Provide the (x, y) coordinate of the cell's center where the given text is located.  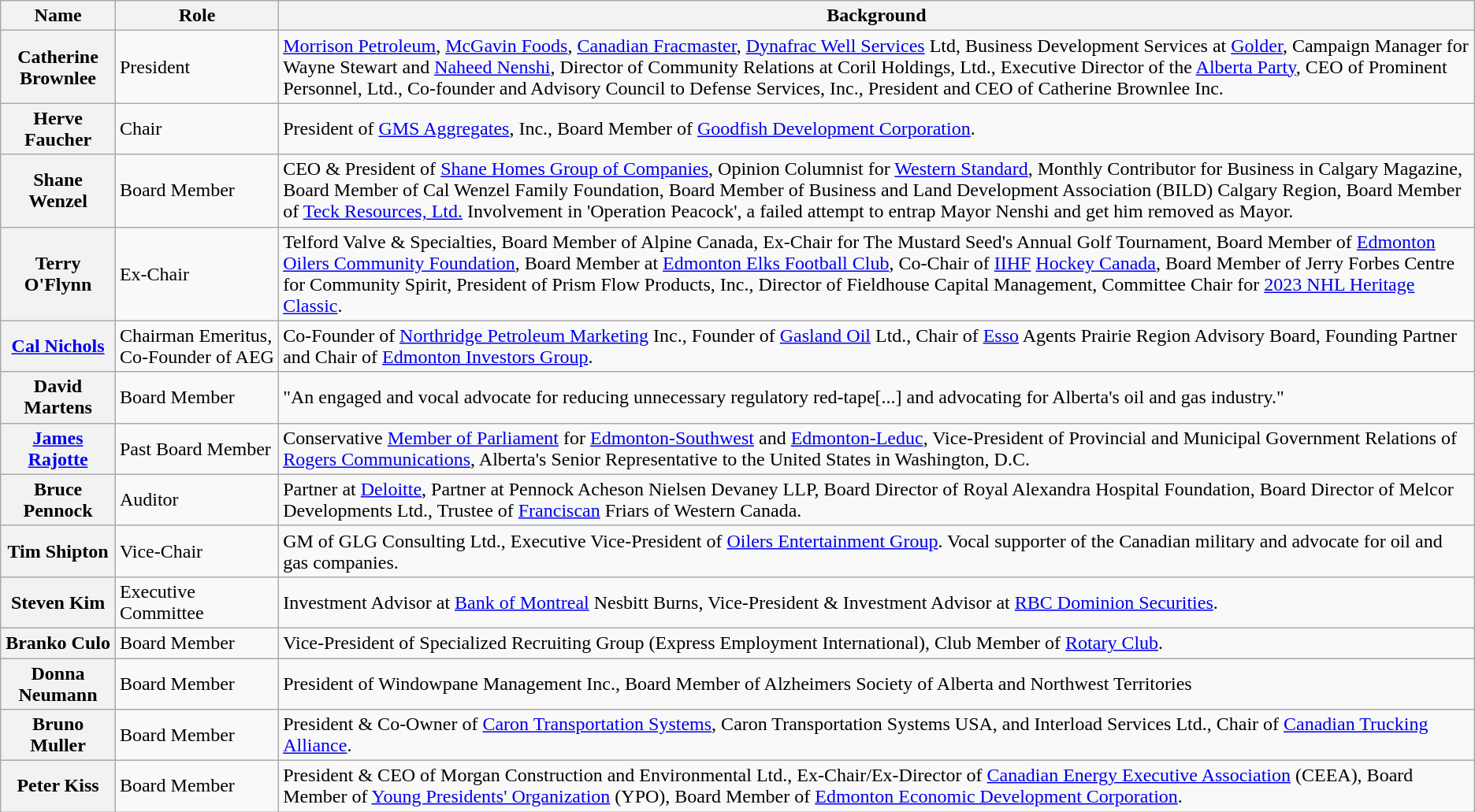
Background (877, 16)
Branko Culo (58, 643)
"An engaged and vocal advocate for reducing unnecessary regulatory red-tape[...] and advocating for Alberta's oil and gas industry." (877, 397)
Chair (197, 129)
Executive Committee (197, 602)
Name (58, 16)
Steven Kim (58, 602)
Ex-Chair (197, 274)
James Rajotte (58, 449)
Cal Nichols (58, 347)
Past Board Member (197, 449)
Herve Faucher (58, 129)
Shane Wenzel (58, 191)
Terry O'Flynn (58, 274)
Vice-President of Specialized Recruiting Group (Express Employment International), Club Member of Rotary Club. (877, 643)
Bruno Muller (58, 736)
President of GMS Aggregates, Inc., Board Member of Goodfish Development Corporation. (877, 129)
Catherine Brownlee (58, 67)
Chairman Emeritus, Co-Founder of AEG (197, 347)
President of Windowpane Management Inc., Board Member of Alzheimers Society of Alberta and Northwest Territories (877, 684)
Investment Advisor at Bank of Montreal Nesbitt Burns, Vice-President & Investment Advisor at RBC Dominion Securities. (877, 602)
David Martens (58, 397)
Peter Kiss (58, 786)
Bruce Pennock (58, 499)
President (197, 67)
Role (197, 16)
Vice-Chair (197, 551)
Tim Shipton (58, 551)
Auditor (197, 499)
Donna Neumann (58, 684)
